Find where the given text appears and provide that cell's center as [X, Y] coordinate. 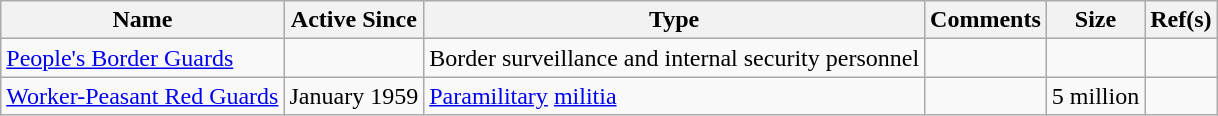
People's Border Guards [142, 58]
Ref(s) [1181, 20]
Size [1095, 20]
Active Since [354, 20]
Border surveillance and internal security personnel [674, 58]
January 1959 [354, 96]
Type [674, 20]
5 million [1095, 96]
Worker-Peasant Red Guards [142, 96]
Comments [986, 20]
Paramilitary militia [674, 96]
Name [142, 20]
